Search for the cell housing the specified text and yield its [X, Y] center coordinate. 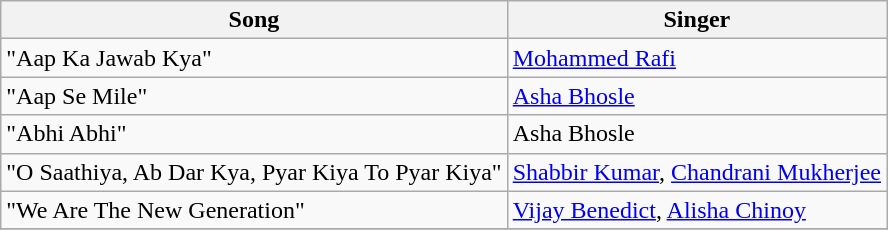
"Aap Se Mile" [254, 96]
"O Saathiya, Ab Dar Kya, Pyar Kiya To Pyar Kiya" [254, 172]
"We Are The New Generation" [254, 210]
Mohammed Rafi [696, 58]
Song [254, 20]
Vijay Benedict, Alisha Chinoy [696, 210]
"Aap Ka Jawab Kya" [254, 58]
"Abhi Abhi" [254, 134]
Singer [696, 20]
Shabbir Kumar, Chandrani Mukherjee [696, 172]
